Return the [X, Y] coordinate for the center point of the cell that contains the specified text.  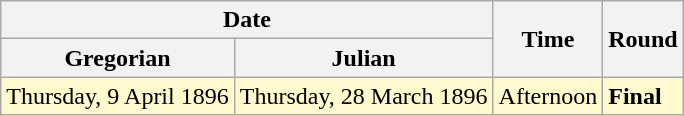
Afternoon [548, 96]
Time [548, 39]
Thursday, 28 March 1896 [364, 96]
Final [643, 96]
Julian [364, 58]
Thursday, 9 April 1896 [118, 96]
Round [643, 39]
Date [247, 20]
Gregorian [118, 58]
